Scan for the cell matching the given text and deliver its (X, Y) coordinate at center. 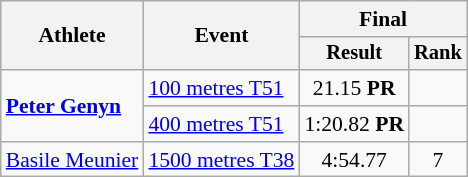
400 metres T51 (221, 124)
Result (354, 54)
Final (382, 19)
Rank (438, 54)
100 metres T51 (221, 88)
21.15 PR (354, 88)
1:20.82 PR (354, 124)
Athlete (72, 36)
Peter Genyn (72, 106)
Event (221, 36)
